Locate the cell with the specified text and output its (X, Y) center coordinate. 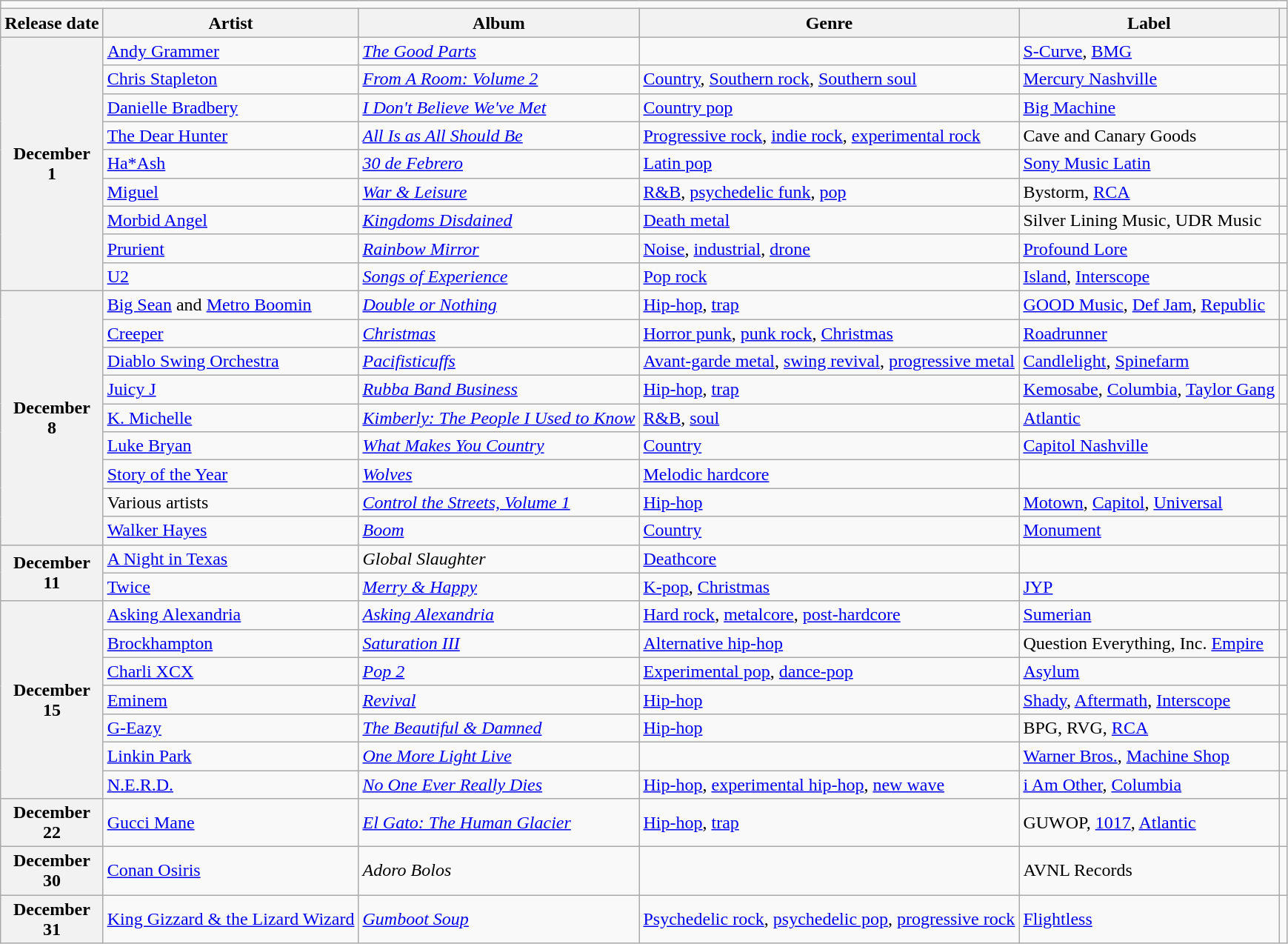
AVNL Records (1149, 871)
Miguel (231, 192)
December1 (52, 164)
Brockhampton (231, 643)
Candlelight, Spinefarm (1149, 362)
Question Everything, Inc. Empire (1149, 643)
Pacifisticuffs (499, 362)
All Is as All Should Be (499, 136)
Eminem (231, 699)
Wolves (499, 474)
GUWOP, 1017, Atlantic (1149, 822)
December15 (52, 699)
Island, Interscope (1149, 276)
Album (499, 23)
Linkin Park (231, 756)
BPG, RVG, RCA (1149, 728)
December8 (52, 418)
Various artists (231, 502)
The Dear Hunter (231, 136)
Boom (499, 531)
What Makes You Country (499, 446)
Diablo Swing Orchestra (231, 362)
Kemosabe, Columbia, Taylor Gang (1149, 390)
Christmas (499, 333)
December30 (52, 871)
Deathcore (830, 559)
Progressive rock, indie rock, experimental rock (830, 136)
Psychedelic rock, psychedelic pop, progressive rock (830, 919)
Asylum (1149, 671)
Monument (1149, 531)
Pop 2 (499, 671)
G-Eazy (231, 728)
Gumboot Soup (499, 919)
The Good Parts (499, 51)
Alternative hip-hop (830, 643)
Avant-garde metal, swing revival, progressive metal (830, 362)
Walker Hayes (231, 531)
The Beautiful & Damned (499, 728)
K. Michelle (231, 418)
Adoro Bolos (499, 871)
Noise, industrial, drone (830, 248)
Roadrunner (1149, 333)
Twice (231, 587)
December11 (52, 573)
Rainbow Mirror (499, 248)
Experimental pop, dance-pop (830, 671)
El Gato: The Human Glacier (499, 822)
Country pop (830, 107)
i Am Other, Columbia (1149, 785)
Death metal (830, 220)
Motown, Capitol, Universal (1149, 502)
A Night in Texas (231, 559)
Cave and Canary Goods (1149, 136)
Horror punk, punk rock, Christmas (830, 333)
Pop rock (830, 276)
Juicy J (231, 390)
R&B, psychedelic funk, pop (830, 192)
Label (1149, 23)
Creeper (231, 333)
JYP (1149, 587)
Chris Stapleton (231, 79)
K-pop, Christmas (830, 587)
Revival (499, 699)
Release date (52, 23)
I Don't Believe We've Met (499, 107)
Ha*Ash (231, 164)
Artist (231, 23)
Big Sean and Metro Boomin (231, 305)
Merry & Happy (499, 587)
Bystorm, RCA (1149, 192)
Profound Lore (1149, 248)
Atlantic (1149, 418)
30 de Febrero (499, 164)
Warner Bros., Machine Shop (1149, 756)
Sony Music Latin (1149, 164)
Melodic hardcore (830, 474)
Kingdoms Disdained (499, 220)
Capitol Nashville (1149, 446)
Latin pop (830, 164)
One More Light Live (499, 756)
N.E.R.D. (231, 785)
Rubba Band Business (499, 390)
GOOD Music, Def Jam, Republic (1149, 305)
Danielle Bradbery (231, 107)
Mercury Nashville (1149, 79)
Conan Osiris (231, 871)
Hard rock, metalcore, post-hardcore (830, 615)
S-Curve, BMG (1149, 51)
Kimberly: The People I Used to Know (499, 418)
Charli XCX (231, 671)
Shady, Aftermath, Interscope (1149, 699)
King Gizzard & the Lizard Wizard (231, 919)
Morbid Angel (231, 220)
December31 (52, 919)
Control the Streets, Volume 1 (499, 502)
Country, Southern rock, Southern soul (830, 79)
U2 (231, 276)
Silver Lining Music, UDR Music (1149, 220)
Story of the Year (231, 474)
Flightless (1149, 919)
Sumerian (1149, 615)
Prurient (231, 248)
Global Slaughter (499, 559)
From A Room: Volume 2 (499, 79)
No One Ever Really Dies (499, 785)
December22 (52, 822)
War & Leisure (499, 192)
Genre (830, 23)
R&B, soul (830, 418)
Gucci Mane (231, 822)
Double or Nothing (499, 305)
Luke Bryan (231, 446)
Big Machine (1149, 107)
Andy Grammer (231, 51)
Songs of Experience (499, 276)
Hip-hop, experimental hip-hop, new wave (830, 785)
Saturation III (499, 643)
